Identify which cell holds the provided text, then report its [x, y] central coordinate. 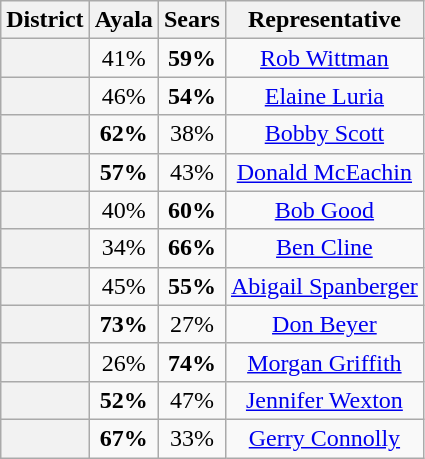
73% [124, 324]
27% [192, 324]
26% [124, 362]
60% [192, 210]
34% [124, 248]
38% [192, 134]
District [45, 20]
67% [124, 438]
33% [192, 438]
59% [192, 58]
43% [192, 172]
Donald McEachin [324, 172]
41% [124, 58]
Gerry Connolly [324, 438]
46% [124, 96]
Abigail Spanberger [324, 286]
54% [192, 96]
40% [124, 210]
Morgan Griffith [324, 362]
Ben Cline [324, 248]
Ayala [124, 20]
74% [192, 362]
Bob Good [324, 210]
Rob Wittman [324, 58]
47% [192, 400]
66% [192, 248]
Representative [324, 20]
45% [124, 286]
57% [124, 172]
Don Beyer [324, 324]
62% [124, 134]
Sears [192, 20]
52% [124, 400]
Jennifer Wexton [324, 400]
Bobby Scott [324, 134]
55% [192, 286]
Elaine Luria [324, 96]
